Find where the given text appears and provide that cell's center as [X, Y] coordinate. 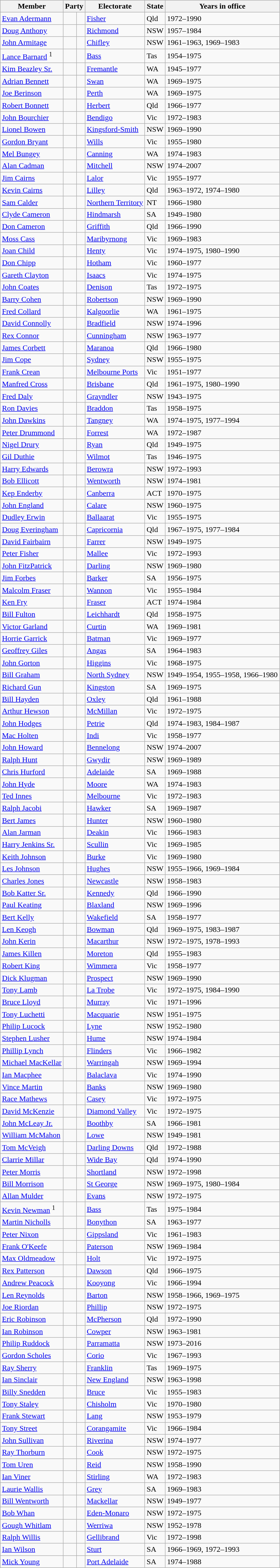
Paul Keating [32, 905]
1953–1979 [222, 1416]
Charles Jones [32, 881]
Curtin [115, 626]
Gellibrand [115, 1537]
Hotham [115, 263]
Henty [115, 251]
1958–1983 [222, 881]
Grayndler [115, 396]
Ray Sherry [32, 1368]
Bruce [115, 1392]
Keith Johnson [32, 857]
Kalgoorlie [115, 311]
Lilley [115, 190]
Indi [115, 735]
Hawker [115, 808]
Ron Davies [32, 408]
Ian Viner [32, 1477]
Tony Staley [32, 1404]
Grey [115, 1489]
1968–1975 [222, 663]
Newcastle [115, 881]
Parramatta [115, 1344]
Wills [115, 142]
John Armitage [32, 43]
Evan Adermann [32, 18]
Gil Duthie [32, 457]
Philip Lucock [32, 1026]
1966–1977 [222, 105]
1961–1975 [222, 311]
Brisbane [115, 384]
Robertson [115, 299]
Kingsford-Smith [115, 130]
Tony Street [32, 1428]
Ken Fry [32, 602]
John Dawkins [32, 420]
Stirling [115, 1477]
Frank O'Keefe [32, 1246]
1957–1984 [222, 31]
Clyde Cameron [32, 214]
Chris Hurford [32, 772]
Deakin [115, 832]
Griffith [115, 226]
1952–1980 [222, 1026]
Casey [115, 1099]
Northern Territory [115, 202]
1955–1977 [222, 178]
Angas [115, 651]
Petrie [115, 723]
Corio [115, 1356]
Wilmot [115, 457]
1966–1994 [222, 1283]
Peter Drummond [32, 432]
Philip Ruddock [32, 1344]
Mallee [115, 554]
Dudley Erwin [32, 517]
Mac Holten [32, 735]
Max Oldmeadow [32, 1259]
John Coates [32, 287]
Don Cameron [32, 226]
Alan Cadman [32, 166]
Gordon Scholes [32, 1356]
Phillip Lynch [32, 1051]
1969–1977 [222, 638]
Hunter [115, 820]
1969–1987 [222, 808]
Phillip [115, 1307]
1972–1975, 1978–1993 [222, 941]
1966–1975 [222, 1271]
Kep Enderby [32, 493]
1969–1988 [222, 772]
Geoffrey Giles [32, 651]
Frank Crean [32, 372]
Mackellar [115, 1501]
Dick Klugman [32, 978]
1951–1975 [222, 1014]
1955–1980 [222, 142]
Harry Jenkins Sr. [32, 845]
Swan [115, 81]
1967–1975, 1977–1984 [222, 529]
Tony Luchetti [32, 1014]
Ian Sinclair [32, 1380]
Bob Ellicott [32, 481]
Len Reynolds [32, 1295]
Ralph Jacobi [32, 808]
Darling [115, 566]
1943–1975 [222, 396]
Peter Nixon [32, 1234]
Hume [115, 1039]
1958–1966, 1969–1975 [222, 1295]
Balaclava [115, 1075]
Hindmarsh [115, 214]
Mick Young [32, 1562]
Richmond [115, 31]
Corangamite [115, 1428]
Darling Downs [115, 1147]
Kim Beazley Sr. [32, 69]
Ted Innes [32, 796]
1949–1981 [222, 1135]
McMillan [115, 711]
Member [32, 6]
Batman [115, 638]
Wide Bay [115, 1160]
Ray Thorburn [32, 1452]
Vince Martin [32, 1087]
Wannon [115, 590]
William McMahon [32, 1135]
Peter Fisher [32, 554]
Ryan [115, 444]
1963–1972, 1974–1980 [222, 190]
Gareth Clayton [32, 275]
Maribyrnong [115, 238]
Isaacs [115, 275]
Werriwa [115, 1525]
1970–1975 [222, 493]
Bendigo [115, 117]
1946–1975 [222, 457]
Victor Garland [32, 626]
Blaxland [115, 905]
John McLeay Jr. [32, 1123]
Reid [115, 1465]
1966–1982 [222, 1051]
David McKenzie [32, 1111]
Gordon Bryant [32, 142]
Dawson [115, 1271]
Kevin Cairns [32, 190]
1969–1996 [222, 905]
Diamond Valley [115, 1111]
1963–1981 [222, 1331]
Lionel Bowen [32, 130]
Banks [115, 1087]
Bennelong [115, 748]
Gippsland [115, 1234]
1961–1988 [222, 699]
Laurie Wallis [32, 1489]
Jim Cope [32, 360]
1963–1998 [222, 1380]
1966–1983 [222, 832]
Warringah [115, 1063]
1955–1966, 1969–1984 [222, 869]
Macquarie [115, 1014]
Cook [115, 1452]
Murray [115, 1002]
David Fairbairn [32, 542]
Prospect [115, 978]
McPherson [115, 1319]
1974–1981 [222, 481]
Berowra [115, 469]
Ralph Hunt [32, 760]
Bradfield [115, 323]
1961–1983 [222, 1234]
Don Chipp [32, 263]
Alan Jarman [32, 832]
1949–1977 [222, 1501]
Bill Wentworth [32, 1501]
Bowman [115, 929]
Robert King [32, 966]
Doug Everingham [32, 529]
Moss Cass [32, 238]
Nigel Drury [32, 444]
1974–1996 [222, 323]
1974–1988 [222, 1562]
New England [115, 1380]
Sam Calder [32, 202]
Macarthur [115, 941]
St George [115, 1184]
Holt [115, 1259]
John England [32, 505]
Gwydir [115, 760]
Kevin Newman 1 [32, 1209]
Gough Whitlam [32, 1525]
Arthur Hewson [32, 711]
Horrie Garrick [32, 638]
Joe Riordan [32, 1307]
Barry Cohen [32, 299]
1967–1993 [222, 1356]
State [155, 6]
1972–1987 [222, 432]
Lalor [115, 178]
Ian Wilson [32, 1550]
Clarrie Millar [32, 1160]
John Kerin [32, 941]
1974–1975, 1977–1994 [222, 420]
Tangney [115, 420]
Chisholm [115, 1404]
Tom Uren [32, 1465]
Fisher [115, 18]
1974–1977 [222, 1440]
Eden-Monaro [115, 1513]
Martin Nicholls [32, 1222]
1969–1981 [222, 626]
Shortland [115, 1172]
Bill Hayden [32, 699]
Lyne [115, 1026]
Lance Barnard 1 [32, 56]
David Connolly [32, 323]
Denison [115, 287]
Kennedy [115, 893]
Boothby [115, 1123]
Sturt [115, 1550]
Jim Forbes [32, 578]
Canning [115, 154]
Les Johnson [32, 869]
1966–1981 [222, 1123]
Wakefield [115, 917]
Braddon [115, 408]
Paterson [115, 1246]
Sydney [115, 360]
Riverina [115, 1440]
1960–1977 [222, 263]
Stephen Lusher [32, 1039]
1952–1978 [222, 1525]
Hughes [115, 869]
1949–1954, 1955–1958, 1966–1980 [222, 675]
John Hodges [32, 723]
Bert James [32, 820]
Fremantle [115, 69]
Eric Robinson [32, 1319]
Chifley [115, 43]
Oxley [115, 699]
Maranoa [115, 348]
James Corbett [32, 348]
1974–1975, 1980–1990 [222, 251]
James Killen [32, 954]
Tony Lamb [32, 990]
Fraser [115, 602]
Tom McVeigh [32, 1147]
Kooyong [115, 1283]
Port Adelaide [115, 1562]
Frank Stewart [32, 1416]
Capricornia [115, 529]
1961–1975, 1980–1990 [222, 384]
1969–1975, 1980–1984 [222, 1184]
Franklin [115, 1368]
1966–1984 [222, 1428]
Lowe [115, 1135]
Higgins [115, 663]
Peter Morris [32, 1172]
Doug Anthony [32, 31]
Bob Katter Sr. [32, 893]
1969–1989 [222, 760]
Harry Edwards [32, 469]
Andrew Peacock [32, 1283]
Moore [115, 784]
Bill Morrison [32, 1184]
John Bourchier [32, 117]
Manfred Cross [32, 384]
1969–1994 [222, 1063]
Cowper [115, 1331]
Len Keogh [32, 929]
1972–1988 [222, 1147]
Jim Cairns [32, 178]
Joe Berinson [32, 93]
John Hyde [32, 784]
1951–1977 [222, 372]
1964–1983 [222, 651]
NT [155, 202]
Melbourne [115, 796]
John FitzPatrick [32, 566]
Cunningham [115, 336]
Race Mathews [32, 1099]
Kingston [115, 687]
Farrer [115, 542]
Ralph Willis [32, 1537]
Evans [115, 1196]
Wimmera [115, 966]
Rex Connor [32, 336]
1974–1975 [222, 275]
1972–1975, 1984–1990 [222, 990]
1973–2016 [222, 1344]
Perth [115, 93]
Barker [115, 578]
Rex Patterson [32, 1271]
John Howard [32, 748]
1969–1984 [222, 1246]
Fred Collard [32, 311]
1958–1990 [222, 1465]
Mel Bungey [32, 154]
1954–1975 [222, 56]
1960–1975 [222, 505]
Flinders [115, 1051]
1960–1980 [222, 820]
North Sydney [115, 675]
1956–1975 [222, 578]
Herbert [115, 105]
Moreton [115, 954]
Allan Mulder [32, 1196]
1955–1984 [222, 590]
Leichhardt [115, 614]
Canberra [115, 493]
1970–1980 [222, 1404]
Adelaide [115, 772]
Mitchell [115, 166]
1961–1963, 1969–1983 [222, 43]
Bruce Lloyd [32, 1002]
Bert Kelly [32, 917]
John Sullivan [32, 1440]
1966–1969, 1972–1993 [222, 1550]
1949–1980 [222, 214]
Forrest [115, 432]
Bonython [115, 1222]
1969–1975, 1983–1987 [222, 929]
Bill Fulton [32, 614]
1971–1996 [222, 1002]
Joan Child [32, 251]
John Gorton [32, 663]
Scullin [115, 845]
Fred Daly [32, 396]
Barton [115, 1295]
Melbourne Ports [115, 372]
Bill Graham [32, 675]
1945–1977 [222, 69]
Ian Robinson [32, 1331]
Robert Bonnett [32, 105]
Ballaarat [115, 517]
Adrian Bennett [32, 81]
Lang [115, 1416]
Calare [115, 505]
Bob Whan [32, 1513]
Billy Snedden [32, 1392]
Burke [115, 857]
Wentworth [115, 481]
1974–1983, 1984–1987 [222, 723]
Electorate [115, 6]
Party [74, 6]
1975–1984 [222, 1209]
Richard Gun [32, 687]
Malcolm Fraser [32, 590]
Michael MacKellar [32, 1063]
1969–1985 [222, 845]
La Trobe [115, 990]
Ian Macphee [32, 1075]
Years in office [222, 6]
